Extract the [x, y] coordinate from the center of the cell holding the provided text.  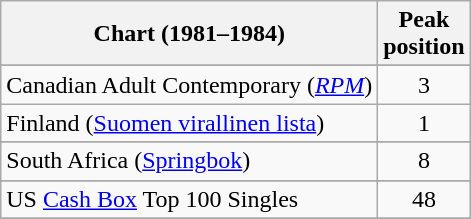
Finland (Suomen virallinen lista) [190, 123]
3 [424, 85]
Canadian Adult Contemporary (RPM) [190, 85]
48 [424, 199]
Peakposition [424, 34]
Chart (1981–1984) [190, 34]
1 [424, 123]
South Africa (Springbok) [190, 161]
8 [424, 161]
US Cash Box Top 100 Singles [190, 199]
